Determine the (X, Y) coordinate at the center of the cell enclosing the given text.  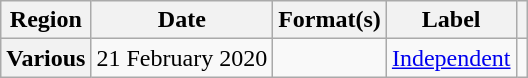
Various (46, 58)
Label (451, 20)
Independent (451, 58)
Format(s) (330, 20)
Region (46, 20)
Date (182, 20)
21 February 2020 (182, 58)
